Output the (x, y) coordinate of the center of the cell containing the given text.  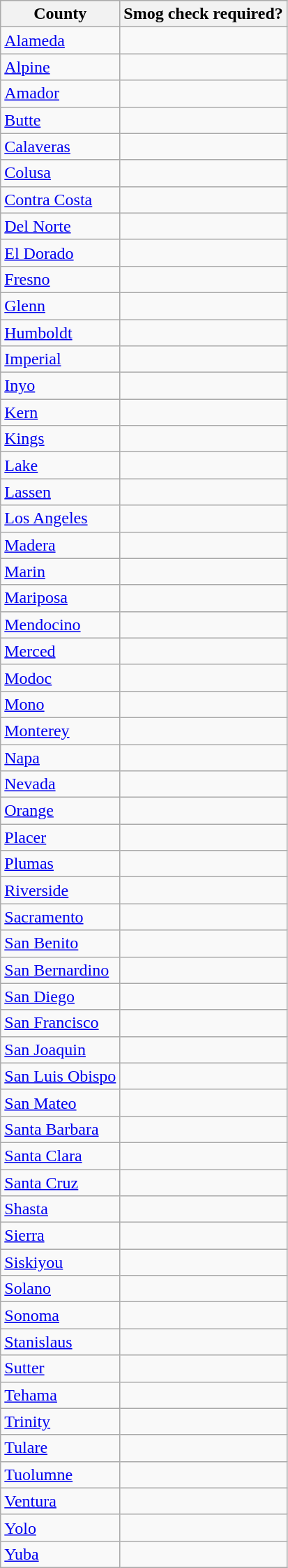
Siskiyou (60, 1262)
Contra Costa (60, 200)
Monterey (60, 731)
Marin (60, 572)
Lake (60, 465)
Orange (60, 811)
Sacramento (60, 917)
Santa Clara (60, 1156)
Placer (60, 837)
Amador (60, 94)
Glenn (60, 306)
Tehama (60, 1395)
Yuba (60, 1554)
San Mateo (60, 1103)
San Francisco (60, 1023)
San Joaquin (60, 1050)
Los Angeles (60, 518)
Humboldt (60, 333)
Del Norte (60, 226)
Sonoma (60, 1315)
Ventura (60, 1501)
Alameda (60, 40)
Butte (60, 120)
San Luis Obispo (60, 1076)
Stanislaus (60, 1342)
Madera (60, 545)
Mono (60, 704)
Santa Cruz (60, 1183)
San Diego (60, 996)
Mendocino (60, 625)
San Benito (60, 943)
Tulare (60, 1448)
Solano (60, 1289)
Kern (60, 412)
Trinity (60, 1421)
Alpine (60, 67)
Shasta (60, 1209)
Yolo (60, 1528)
County (60, 14)
Lassen (60, 492)
Kings (60, 439)
Sutter (60, 1368)
San Bernardino (60, 970)
Santa Barbara (60, 1129)
Plumas (60, 864)
Napa (60, 757)
Imperial (60, 359)
Sierra (60, 1236)
Fresno (60, 279)
Calaveras (60, 147)
Tuolumne (60, 1474)
Colusa (60, 173)
Riverside (60, 890)
Merced (60, 651)
El Dorado (60, 253)
Inyo (60, 386)
Smog check required? (204, 14)
Mariposa (60, 598)
Modoc (60, 678)
Nevada (60, 784)
